For the text-containing cell, return its midpoint in (x, y) coordinate format. 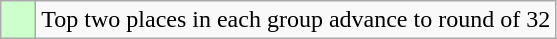
Top two places in each group advance to round of 32 (296, 20)
